Return the [X, Y] coordinate for the center point of the cell that contains the specified text.  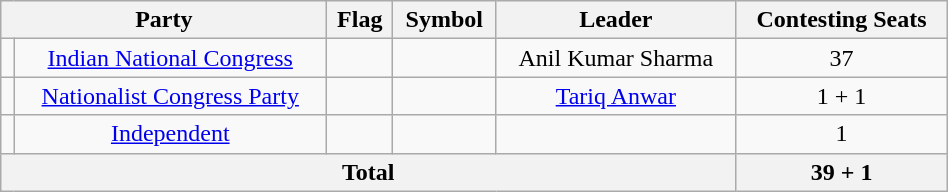
Indian National Congress [170, 58]
37 [842, 58]
1 [842, 134]
Independent [170, 134]
Contesting Seats [842, 20]
Flag [360, 20]
39 + 1 [842, 172]
Anil Kumar Sharma [616, 58]
Symbol [444, 20]
1 + 1 [842, 96]
Total [368, 172]
Tariq Anwar [616, 96]
Leader [616, 20]
Nationalist Congress Party [170, 96]
Party [164, 20]
